Return the (x, y) coordinate for the center point of the cell that contains the specified text.  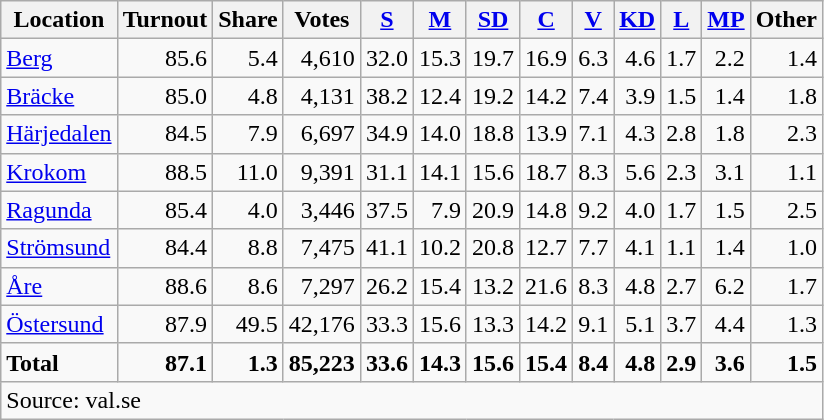
Location (59, 20)
C (546, 20)
9.2 (594, 210)
V (594, 20)
Total (59, 362)
MP (726, 20)
42,176 (322, 324)
14.3 (440, 362)
20.9 (492, 210)
11.0 (248, 172)
Krokom (59, 172)
85.0 (165, 96)
88.5 (165, 172)
6.3 (594, 58)
21.6 (546, 286)
8.4 (594, 362)
14.0 (440, 134)
5.1 (638, 324)
84.4 (165, 248)
13.3 (492, 324)
M (440, 20)
85,223 (322, 362)
13.9 (546, 134)
4.1 (638, 248)
Härjedalen (59, 134)
3.9 (638, 96)
85.6 (165, 58)
9,391 (322, 172)
Åre (59, 286)
Turnout (165, 20)
87.1 (165, 362)
7,297 (322, 286)
5.4 (248, 58)
Source: val.se (412, 400)
SD (492, 20)
Ragunda (59, 210)
7.1 (594, 134)
12.7 (546, 248)
88.6 (165, 286)
14.8 (546, 210)
3.6 (726, 362)
87.9 (165, 324)
2.2 (726, 58)
Share (248, 20)
19.2 (492, 96)
14.1 (440, 172)
3,446 (322, 210)
7,475 (322, 248)
4.3 (638, 134)
7.4 (594, 96)
Strömsund (59, 248)
4,131 (322, 96)
37.5 (386, 210)
2.7 (682, 286)
16.9 (546, 58)
Berg (59, 58)
32.0 (386, 58)
6.2 (726, 286)
10.2 (440, 248)
1.0 (786, 248)
31.1 (386, 172)
Votes (322, 20)
Bräcke (59, 96)
38.2 (386, 96)
6,697 (322, 134)
S (386, 20)
26.2 (386, 286)
7.7 (594, 248)
3.1 (726, 172)
34.9 (386, 134)
2.9 (682, 362)
9.1 (594, 324)
KD (638, 20)
85.4 (165, 210)
8.6 (248, 286)
41.1 (386, 248)
Östersund (59, 324)
13.2 (492, 286)
19.7 (492, 58)
18.7 (546, 172)
5.6 (638, 172)
Other (786, 20)
49.5 (248, 324)
3.7 (682, 324)
18.8 (492, 134)
L (682, 20)
4.4 (726, 324)
4,610 (322, 58)
4.6 (638, 58)
2.5 (786, 210)
15.3 (440, 58)
12.4 (440, 96)
33.3 (386, 324)
33.6 (386, 362)
20.8 (492, 248)
2.8 (682, 134)
8.8 (248, 248)
84.5 (165, 134)
